Locate the cell with the specified text and output its [x, y] center coordinate. 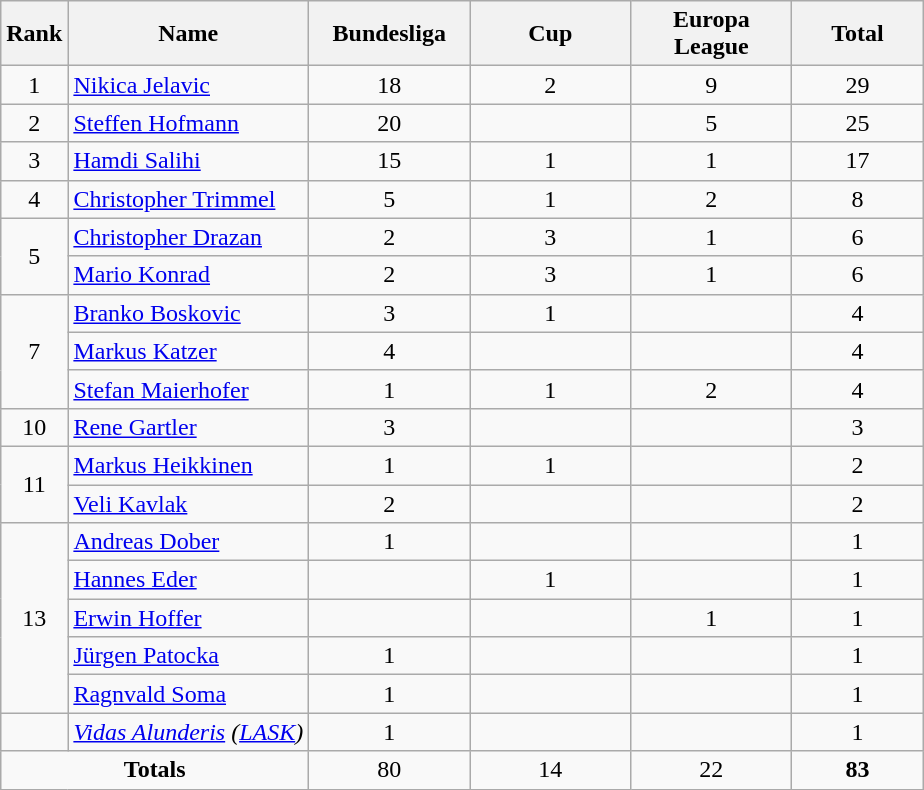
Vidas Alunderis (LASK) [188, 732]
Christopher Drazan [188, 237]
29 [858, 85]
10 [34, 427]
Ragnvald Soma [188, 694]
20 [390, 123]
Stefan Maierhofer [188, 389]
Hamdi Salihi [188, 161]
8 [858, 199]
Andreas Dober [188, 542]
15 [390, 161]
Markus Heikkinen [188, 465]
80 [390, 770]
Name [188, 34]
25 [858, 123]
Europa League [712, 34]
Cup [550, 34]
Rank [34, 34]
Hannes Eder [188, 580]
Totals [155, 770]
Steffen Hofmann [188, 123]
Total [858, 34]
Christopher Trimmel [188, 199]
Nikica Jelavic [188, 85]
Mario Konrad [188, 275]
9 [712, 85]
Bundesliga [390, 34]
83 [858, 770]
14 [550, 770]
22 [712, 770]
Branko Boskovic [188, 313]
Markus Katzer [188, 351]
18 [390, 85]
13 [34, 618]
11 [34, 484]
17 [858, 161]
Jürgen Patocka [188, 656]
Rene Gartler [188, 427]
Erwin Hoffer [188, 618]
Veli Kavlak [188, 503]
7 [34, 351]
